Find where the given text appears and provide that cell's center as (x, y) coordinate. 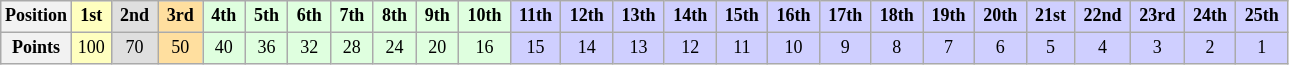
4 (1103, 48)
14th (690, 16)
50 (180, 48)
21st (1050, 16)
12th (587, 16)
18th (897, 16)
1st (91, 16)
25th (1262, 16)
5 (1050, 48)
14 (587, 48)
5th (266, 16)
36 (266, 48)
3rd (180, 16)
Points (36, 48)
7 (949, 48)
40 (224, 48)
8 (897, 48)
17th (845, 16)
13 (639, 48)
4th (224, 16)
2 (1210, 48)
13th (639, 16)
100 (91, 48)
12 (690, 48)
3 (1157, 48)
16 (485, 48)
32 (310, 48)
15 (536, 48)
19th (949, 16)
1 (1262, 48)
24 (394, 48)
Position (36, 16)
20 (438, 48)
9 (845, 48)
22nd (1103, 16)
9th (438, 16)
7th (352, 16)
8th (394, 16)
15th (742, 16)
23rd (1157, 16)
2nd (134, 16)
70 (134, 48)
24th (1210, 16)
11th (536, 16)
20th (1000, 16)
10th (485, 16)
10 (794, 48)
28 (352, 48)
16th (794, 16)
11 (742, 48)
6 (1000, 48)
6th (310, 16)
